Pinpoint the cell where the given text exists, returning its [x, y] midpoint coordinate. 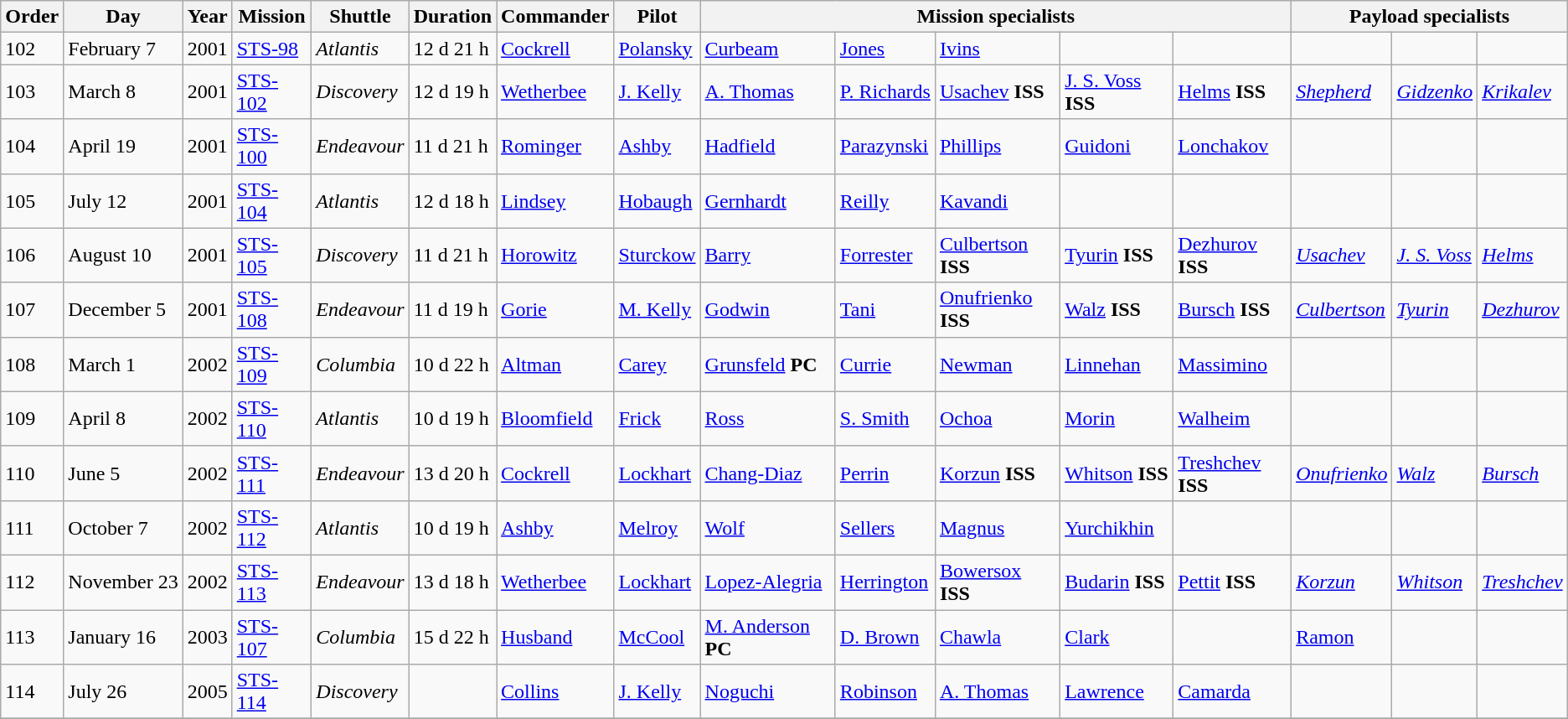
Robinson [885, 692]
STS-105 [271, 255]
Godwin [767, 310]
Bloomfield [555, 419]
2005 [208, 692]
P. Richards [885, 92]
Melroy [657, 528]
June 5 [123, 473]
Budarin ISS [1117, 582]
Sellers [885, 528]
Parazynski [885, 146]
102 [32, 49]
Helms [1523, 255]
Frick [657, 419]
S. Smith [885, 419]
Yurchikhin [1117, 528]
Clark [1117, 637]
Lawrence [1117, 692]
Horowitz [555, 255]
Gorie [555, 310]
Linnehan [1117, 364]
Culbertson ISS [997, 255]
Ochoa [997, 419]
Carey [657, 364]
Altman [555, 364]
Rominger [555, 146]
Treshchev ISS [1233, 473]
Noguchi [767, 692]
Barry [767, 255]
111 [32, 528]
STS-111 [271, 473]
Husband [555, 637]
McCool [657, 637]
Year [208, 17]
104 [32, 146]
Shepherd [1342, 92]
November 23 [123, 582]
Lopez-Alegria [767, 582]
Bowersox ISS [997, 582]
July 26 [123, 692]
114 [32, 692]
Massimino [1233, 364]
Jones [885, 49]
Order [32, 17]
Korzun ISS [997, 473]
Ross [767, 419]
STS-113 [271, 582]
February 7 [123, 49]
Walz [1435, 473]
2003 [208, 637]
107 [32, 310]
Shuttle [360, 17]
Tyurin ISS [1117, 255]
J. S. Voss [1435, 255]
Korzun [1342, 582]
Curbeam [767, 49]
Payload specialists [1430, 17]
Culbertson [1342, 310]
Treshchev [1523, 582]
Hobaugh [657, 201]
Ramon [1342, 637]
Whitson [1435, 582]
Perrin [885, 473]
Pilot [657, 17]
STS-107 [271, 637]
Hadfield [767, 146]
M. Anderson PC [767, 637]
STS-114 [271, 692]
Gernhardt [767, 201]
13 d 18 h [452, 582]
Wolf [767, 528]
Camarda [1233, 692]
D. Brown [885, 637]
April 8 [123, 419]
STS-102 [271, 92]
Duration [452, 17]
Currie [885, 364]
Polansky [657, 49]
December 5 [123, 310]
Krikalev [1523, 92]
Helms ISS [1233, 92]
Collins [555, 692]
Guidoni [1117, 146]
11 d 19 h [452, 310]
Ivins [997, 49]
108 [32, 364]
Tani [885, 310]
Phillips [997, 146]
Gidzenko [1435, 92]
October 7 [123, 528]
STS-112 [271, 528]
Whitson ISS [1117, 473]
Onufrienko ISS [997, 310]
12 d 18 h [452, 201]
Morin [1117, 419]
July 12 [123, 201]
Kavandi [997, 201]
M. Kelly [657, 310]
Lindsey [555, 201]
Mission [271, 17]
Sturckow [657, 255]
Walheim [1233, 419]
105 [32, 201]
Usachev [1342, 255]
12 d 21 h [452, 49]
Pettit ISS [1233, 582]
Onufrienko [1342, 473]
Chang-Diaz [767, 473]
10 d 22 h [452, 364]
Bursch ISS [1233, 310]
112 [32, 582]
12 d 19 h [452, 92]
January 16 [123, 637]
Lonchakov [1233, 146]
109 [32, 419]
Dezhurov [1523, 310]
J. S. Voss ISS [1117, 92]
103 [32, 92]
March 1 [123, 364]
Newman [997, 364]
Usachev ISS [997, 92]
Forrester [885, 255]
Day [123, 17]
STS-109 [271, 364]
STS-98 [271, 49]
106 [32, 255]
Reilly [885, 201]
Tyurin [1435, 310]
August 10 [123, 255]
STS-104 [271, 201]
Mission specialists [996, 17]
April 19 [123, 146]
Herrington [885, 582]
15 d 22 h [452, 637]
Grunsfeld PC [767, 364]
Dezhurov ISS [1233, 255]
STS-110 [271, 419]
Chawla [997, 637]
March 8 [123, 92]
Magnus [997, 528]
110 [32, 473]
Walz ISS [1117, 310]
13 d 20 h [452, 473]
STS-100 [271, 146]
Commander [555, 17]
STS-108 [271, 310]
Bursch [1523, 473]
113 [32, 637]
